Return [x, y] of the center of cell containing provided text 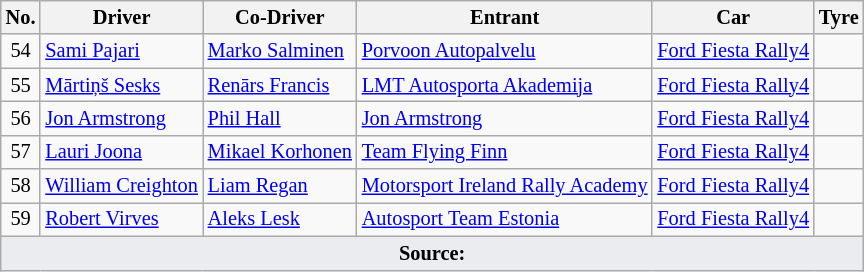
56 [21, 118]
LMT Autosporta Akademija [505, 85]
Sami Pajari [121, 51]
Liam Regan [280, 186]
55 [21, 85]
Entrant [505, 17]
57 [21, 152]
Driver [121, 17]
59 [21, 219]
Source: [432, 253]
Co-Driver [280, 17]
No. [21, 17]
Marko Salminen [280, 51]
54 [21, 51]
Phil Hall [280, 118]
William Creighton [121, 186]
Car [732, 17]
Mikael Korhonen [280, 152]
Motorsport Ireland Rally Academy [505, 186]
Autosport Team Estonia [505, 219]
Renārs Francis [280, 85]
Aleks Lesk [280, 219]
Tyre [839, 17]
Mārtiņš Sesks [121, 85]
Porvoon Autopalvelu [505, 51]
Team Flying Finn [505, 152]
58 [21, 186]
Robert Virves [121, 219]
Lauri Joona [121, 152]
